Pinpoint the cell where the given text exists, returning its [X, Y] midpoint coordinate. 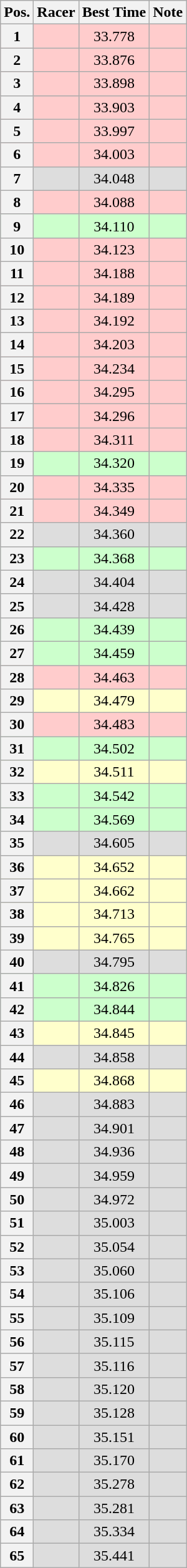
36 [17, 867]
62 [17, 1484]
34.188 [114, 273]
3 [17, 84]
48 [17, 1152]
35.128 [114, 1413]
22 [17, 535]
40 [17, 962]
35.170 [114, 1461]
34.959 [114, 1176]
34.901 [114, 1128]
33.876 [114, 60]
35.334 [114, 1532]
35.281 [114, 1508]
35.151 [114, 1436]
63 [17, 1508]
34.459 [114, 653]
34.360 [114, 535]
33.778 [114, 36]
34.088 [114, 202]
34.826 [114, 985]
1 [17, 36]
51 [17, 1223]
Best Time [114, 12]
52 [17, 1247]
5 [17, 131]
Racer [56, 12]
59 [17, 1413]
34.296 [114, 416]
35 [17, 843]
33.997 [114, 131]
4 [17, 107]
34.003 [114, 155]
34.203 [114, 345]
7 [17, 178]
35.278 [114, 1484]
24 [17, 582]
46 [17, 1105]
34.511 [114, 772]
34.335 [114, 487]
34.883 [114, 1105]
25 [17, 606]
16 [17, 392]
27 [17, 653]
34.845 [114, 1033]
41 [17, 985]
18 [17, 440]
35.120 [114, 1389]
49 [17, 1176]
13 [17, 321]
34.428 [114, 606]
44 [17, 1057]
33.898 [114, 84]
35.003 [114, 1223]
37 [17, 891]
53 [17, 1270]
56 [17, 1342]
33.903 [114, 107]
6 [17, 155]
34.605 [114, 843]
34.795 [114, 962]
34.320 [114, 463]
64 [17, 1532]
65 [17, 1556]
28 [17, 677]
34.295 [114, 392]
35.441 [114, 1556]
31 [17, 748]
23 [17, 558]
34.404 [114, 582]
34.844 [114, 1009]
Pos. [17, 12]
43 [17, 1033]
34.439 [114, 629]
34.311 [114, 440]
55 [17, 1318]
54 [17, 1294]
17 [17, 416]
58 [17, 1389]
34.234 [114, 369]
35.109 [114, 1318]
34.048 [114, 178]
34.972 [114, 1199]
29 [17, 701]
34.368 [114, 558]
Note [168, 12]
42 [17, 1009]
45 [17, 1081]
47 [17, 1128]
20 [17, 487]
34.479 [114, 701]
34.110 [114, 226]
21 [17, 511]
2 [17, 60]
34.192 [114, 321]
39 [17, 938]
34.502 [114, 748]
26 [17, 629]
35.115 [114, 1342]
8 [17, 202]
61 [17, 1461]
34.662 [114, 891]
35.106 [114, 1294]
15 [17, 369]
35.060 [114, 1270]
30 [17, 725]
19 [17, 463]
12 [17, 298]
35.116 [114, 1365]
34.936 [114, 1152]
32 [17, 772]
34.868 [114, 1081]
11 [17, 273]
60 [17, 1436]
38 [17, 914]
34.542 [114, 796]
34.713 [114, 914]
34.483 [114, 725]
35.054 [114, 1247]
34.569 [114, 820]
34 [17, 820]
57 [17, 1365]
33 [17, 796]
50 [17, 1199]
34.652 [114, 867]
34.463 [114, 677]
34.123 [114, 249]
9 [17, 226]
34.765 [114, 938]
34.189 [114, 298]
34.858 [114, 1057]
10 [17, 249]
34.349 [114, 511]
14 [17, 345]
